Provide the [x, y] coordinate of the cell's center where the given text is located.  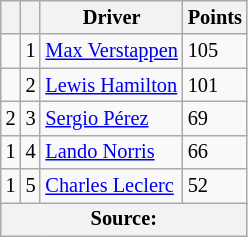
5 [31, 186]
105 [215, 51]
66 [215, 152]
Sergio Pérez [111, 118]
Max Verstappen [111, 51]
52 [215, 186]
4 [31, 152]
Points [215, 17]
Lando Norris [111, 152]
Source: [124, 219]
Charles Leclerc [111, 186]
Driver [111, 17]
101 [215, 85]
Lewis Hamilton [111, 85]
69 [215, 118]
3 [31, 118]
